Return the [X, Y] coordinate for the center point of the cell that contains the specified text.  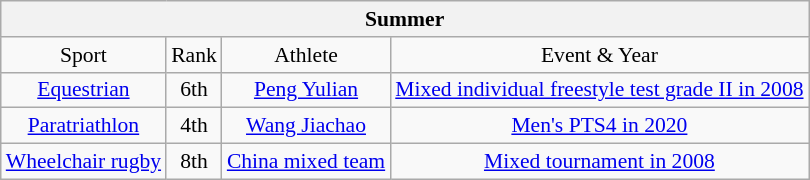
8th [194, 162]
6th [194, 90]
Wheelchair rugby [84, 162]
Mixed tournament in 2008 [599, 162]
Wang Jiachao [306, 126]
Men's PTS4 in 2020 [599, 126]
Rank [194, 55]
4th [194, 126]
Peng Yulian [306, 90]
Equestrian [84, 90]
Mixed individual freestyle test grade II in 2008 [599, 90]
Athlete [306, 55]
Sport [84, 55]
Summer [405, 19]
Event & Year [599, 55]
Paratriathlon [84, 126]
China mixed team [306, 162]
